From the cell containing the given text, extract its center point as (X, Y) coordinate. 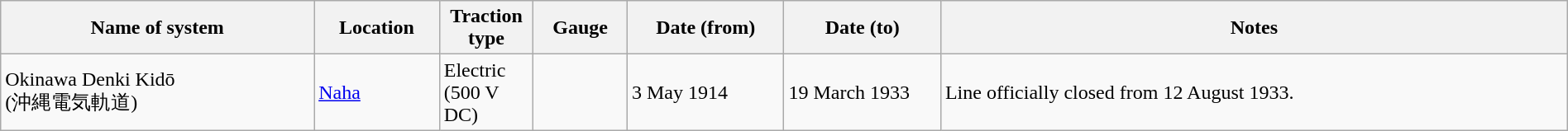
Gauge (581, 28)
Naha (377, 92)
Tractiontype (486, 28)
19 March 1933 (862, 92)
Date (to) (862, 28)
Okinawa Denki Kidō(沖縄電気軌道) (157, 92)
3 May 1914 (705, 92)
Electric(500 V DC) (486, 92)
Date (from) (705, 28)
Location (377, 28)
Notes (1254, 28)
Line officially closed from 12 August 1933. (1254, 92)
Name of system (157, 28)
